Find where the given text appears and provide that cell's center as (x, y) coordinate. 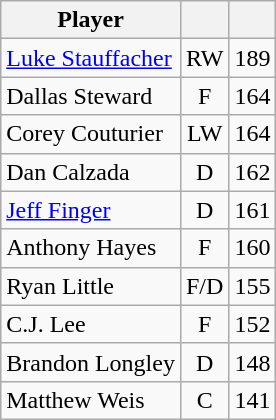
Corey Couturier (91, 134)
Luke Stauffacher (91, 58)
RW (204, 58)
141 (252, 400)
Jeff Finger (91, 210)
189 (252, 58)
LW (204, 134)
Dallas Steward (91, 96)
161 (252, 210)
Anthony Hayes (91, 248)
155 (252, 286)
C (204, 400)
162 (252, 172)
Player (91, 20)
Ryan Little (91, 286)
Dan Calzada (91, 172)
Brandon Longley (91, 362)
F/D (204, 286)
148 (252, 362)
C.J. Lee (91, 324)
152 (252, 324)
160 (252, 248)
Matthew Weis (91, 400)
